Locate the cell with the specified text and output its [x, y] center coordinate. 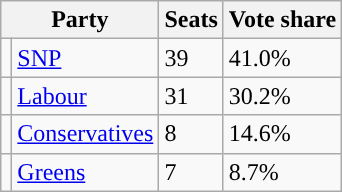
Labour [86, 96]
Seats [191, 20]
Party [80, 20]
39 [191, 58]
Conservatives [86, 134]
SNP [86, 58]
Greens [86, 172]
8.7% [282, 172]
8 [191, 134]
31 [191, 96]
14.6% [282, 134]
41.0% [282, 58]
7 [191, 172]
30.2% [282, 96]
Vote share [282, 20]
